Search for the cell housing the specified text and yield its [x, y] center coordinate. 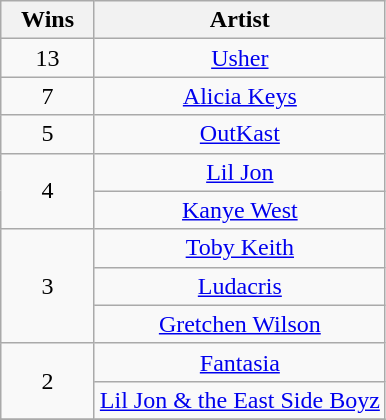
Toby Keith [240, 248]
4 [48, 191]
5 [48, 134]
3 [48, 286]
Lil Jon & the East Side Boyz [240, 400]
2 [48, 381]
Wins [48, 20]
Artist [240, 20]
Ludacris [240, 286]
Lil Jon [240, 172]
7 [48, 96]
13 [48, 58]
Usher [240, 58]
Kanye West [240, 210]
Alicia Keys [240, 96]
Gretchen Wilson [240, 324]
OutKast [240, 134]
Fantasia [240, 362]
